Detect which cell encompasses the target text, then output its (x, y) center coordinate. 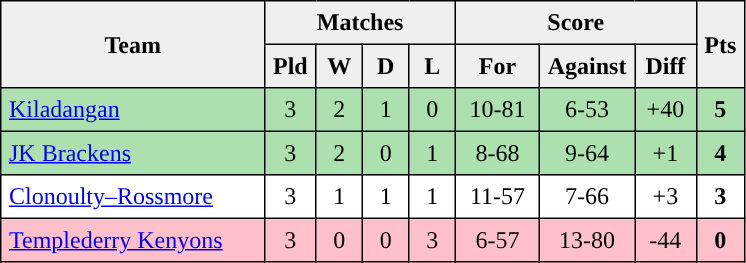
Pts (720, 44)
Matches (360, 23)
+1 (666, 153)
6-53 (586, 110)
6-57 (497, 240)
Pld (290, 66)
Score (576, 23)
D (385, 66)
10-81 (497, 110)
5 (720, 110)
Clonoulty–Rossmore (133, 197)
L (432, 66)
For (497, 66)
13-80 (586, 240)
9-64 (586, 153)
+3 (666, 197)
Against (586, 66)
4 (720, 153)
JK Brackens (133, 153)
Team (133, 44)
+40 (666, 110)
7-66 (586, 197)
Diff (666, 66)
W (339, 66)
-44 (666, 240)
8-68 (497, 153)
11-57 (497, 197)
Templederry Kenyons (133, 240)
Kiladangan (133, 110)
